Pinpoint the cell where the given text exists, returning its (x, y) midpoint coordinate. 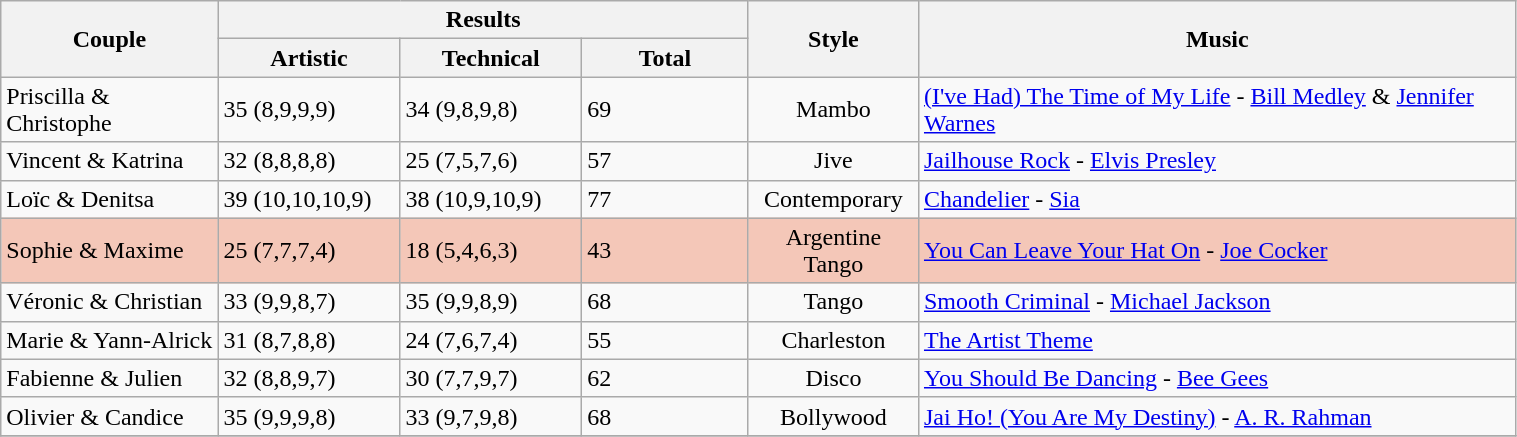
Technical (491, 58)
34 (9,8,9,8) (491, 110)
Style (833, 39)
43 (666, 250)
Results (483, 20)
18 (5,4,6,3) (491, 250)
The Artist Theme (1217, 340)
Total (666, 58)
Smooth Criminal - Michael Jackson (1217, 302)
Jive (833, 161)
(I've Had) The Time of My Life - Bill Medley & Jennifer Warnes (1217, 110)
Tango (833, 302)
Loïc & Denitsa (110, 199)
Bollywood (833, 416)
35 (9,9,9,8) (309, 416)
Marie & Yann-Alrick (110, 340)
Jailhouse Rock - Elvis Presley (1217, 161)
31 (8,7,8,8) (309, 340)
24 (7,6,7,4) (491, 340)
Artistic (309, 58)
Argentine Tango (833, 250)
35 (8,9,9,9) (309, 110)
32 (8,8,9,7) (309, 378)
Music (1217, 39)
33 (9,7,9,8) (491, 416)
Fabienne & Julien (110, 378)
Chandelier - Sia (1217, 199)
Vincent & Katrina (110, 161)
Charleston (833, 340)
35 (9,9,8,9) (491, 302)
Contemporary (833, 199)
Sophie & Maxime (110, 250)
25 (7,5,7,6) (491, 161)
You Should Be Dancing - Bee Gees (1217, 378)
Jai Ho! (You Are My Destiny) - A. R. Rahman (1217, 416)
You Can Leave Your Hat On - Joe Cocker (1217, 250)
55 (666, 340)
77 (666, 199)
Couple (110, 39)
32 (8,8,8,8) (309, 161)
30 (7,7,9,7) (491, 378)
39 (10,10,10,9) (309, 199)
38 (10,9,10,9) (491, 199)
Véronic & Christian (110, 302)
57 (666, 161)
Priscilla & Christophe (110, 110)
Disco (833, 378)
62 (666, 378)
25 (7,7,7,4) (309, 250)
69 (666, 110)
33 (9,9,8,7) (309, 302)
Olivier & Candice (110, 416)
Mambo (833, 110)
